Locate the cell with the specified text and output its (X, Y) center coordinate. 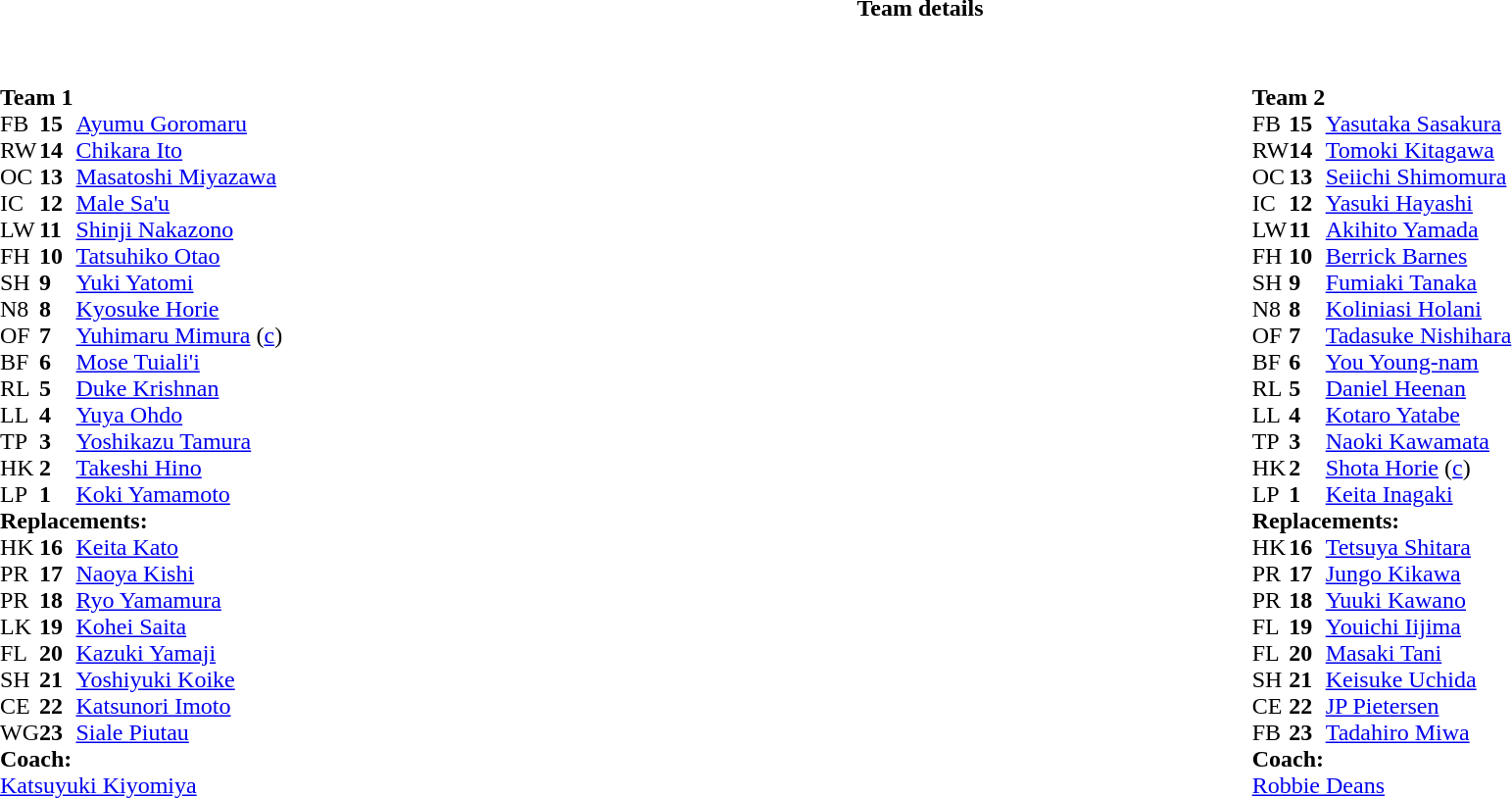
Jungo Kikawa (1419, 574)
Tadasuke Nishihara (1419, 335)
Chikara Ito (178, 151)
Yuhimaru Mimura (c) (178, 335)
Yoshikazu Tamura (178, 441)
Mose Tuiali'i (178, 363)
Keita Kato (178, 547)
Ryo Yamamura (178, 600)
Duke Krishnan (178, 388)
Masatoshi Miyazawa (178, 176)
Yasutaka Sasakura (1419, 124)
WG (20, 733)
Team 2 (1382, 98)
Shota Horie (c) (1419, 469)
Team 1 (141, 98)
Shinji Nakazono (178, 229)
Yasuki Hayashi (1419, 204)
Katsunori Imoto (178, 706)
Seiichi Shimomura (1419, 176)
Fumiaki Tanaka (1419, 282)
Berrick Barnes (1419, 257)
Ayumu Goromaru (178, 124)
Daniel Heenan (1419, 388)
Naoki Kawamata (1419, 441)
Takeshi Hino (178, 469)
Youichi Iijima (1419, 627)
Akihito Yamada (1419, 229)
Keisuke Uchida (1419, 680)
Kyosuke Horie (178, 310)
Keita Inagaki (1419, 494)
LK (20, 627)
Tatsuhiko Otao (178, 257)
Tomoki Kitagawa (1419, 151)
Tetsuya Shitara (1419, 547)
JP Pietersen (1419, 706)
Kohei Saita (178, 627)
Yoshiyuki Koike (178, 680)
Male Sa'u (178, 204)
Kazuki Yamaji (178, 653)
Kotaro Yatabe (1419, 416)
Yuya Ohdo (178, 416)
Koliniasi Holani (1419, 310)
Naoya Kishi (178, 574)
Koki Yamamoto (178, 494)
Yuki Yatomi (178, 282)
Tadahiro Miwa (1419, 733)
Yuuki Kawano (1419, 600)
You Young-nam (1419, 363)
Siale Piutau (178, 733)
Masaki Tani (1419, 653)
